Find where the given text appears and provide that cell's center as (x, y) coordinate. 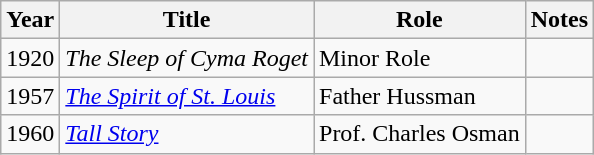
The Sleep of Cyma Roget (187, 58)
Minor Role (420, 58)
Prof. Charles Osman (420, 134)
1960 (30, 134)
1957 (30, 96)
Title (187, 20)
The Spirit of St. Louis (187, 96)
Tall Story (187, 134)
1920 (30, 58)
Year (30, 20)
Role (420, 20)
Father Hussman (420, 96)
Notes (559, 20)
